For the text-containing cell, return its midpoint in [X, Y] coordinate format. 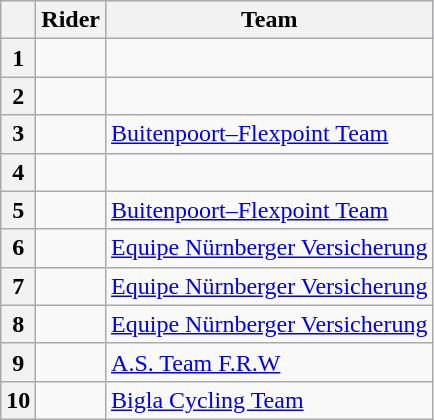
9 [18, 362]
2 [18, 96]
A.S. Team F.R.W [270, 362]
6 [18, 248]
8 [18, 324]
Bigla Cycling Team [270, 400]
10 [18, 400]
4 [18, 172]
5 [18, 210]
Team [270, 20]
Rider [71, 20]
1 [18, 58]
7 [18, 286]
3 [18, 134]
